Output the [X, Y] coordinate of the center of the cell containing the given text.  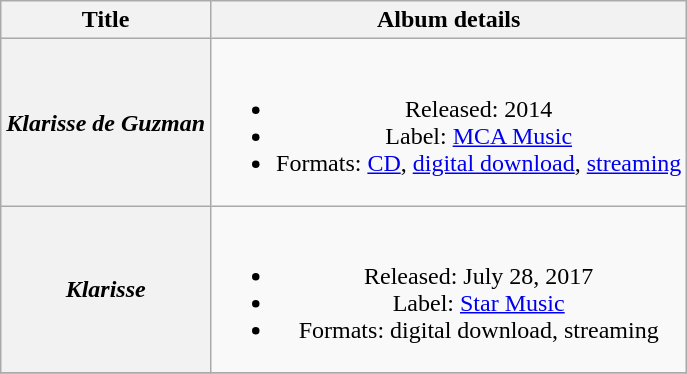
Released: July 28, 2017Label: Star MusicFormats: digital download, streaming [449, 290]
Released: 2014Label: MCA MusicFormats: CD, digital download, streaming [449, 122]
Klarisse de Guzman [106, 122]
Album details [449, 20]
Title [106, 20]
Klarisse [106, 290]
